Identify which cell holds the provided text, then report its (X, Y) central coordinate. 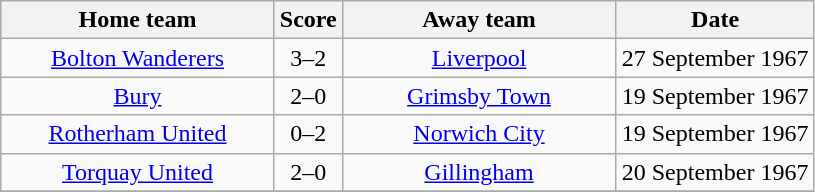
0–2 (308, 134)
Home team (138, 20)
Gillingham (479, 172)
Rotherham United (138, 134)
Date (716, 20)
Away team (479, 20)
Norwich City (479, 134)
Bury (138, 96)
Torquay United (138, 172)
3–2 (308, 58)
Score (308, 20)
20 September 1967 (716, 172)
27 September 1967 (716, 58)
Liverpool (479, 58)
Bolton Wanderers (138, 58)
Grimsby Town (479, 96)
